Locate the cell with the specified text and output its (x, y) center coordinate. 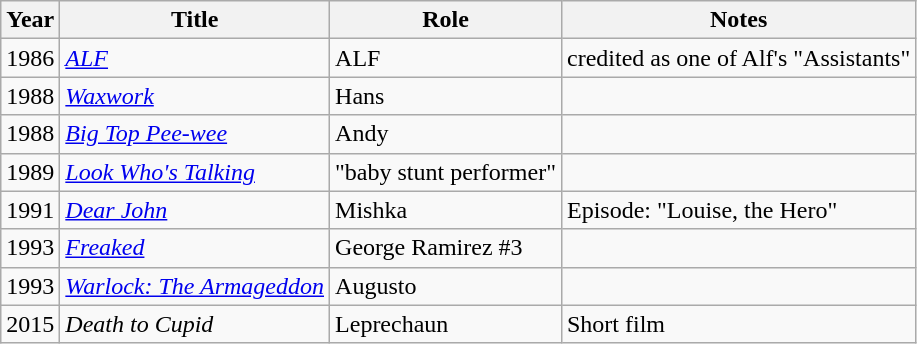
Mishka (446, 210)
Freaked (195, 248)
Look Who's Talking (195, 172)
Andy (446, 134)
"baby stunt performer" (446, 172)
2015 (30, 324)
Hans (446, 96)
1989 (30, 172)
1991 (30, 210)
Short film (738, 324)
Warlock: The Armageddon (195, 286)
Episode: "Louise, the Hero" (738, 210)
Dear John (195, 210)
Leprechaun (446, 324)
Waxwork (195, 96)
Augusto (446, 286)
George Ramirez #3 (446, 248)
1986 (30, 58)
credited as one of Alf's "Assistants" (738, 58)
Notes (738, 20)
Year (30, 20)
Title (195, 20)
Big Top Pee-wee (195, 134)
Role (446, 20)
Death to Cupid (195, 324)
